Detect which cell encompasses the target text, then output its (x, y) center coordinate. 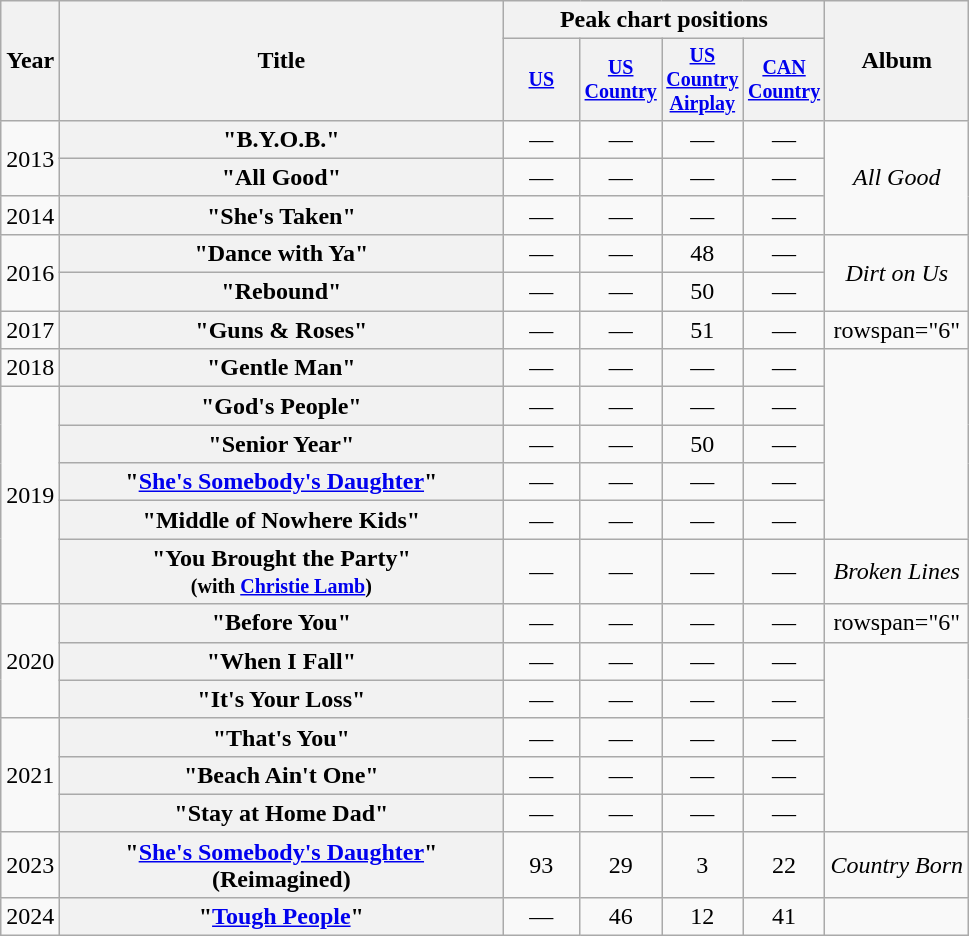
"Middle of Nowhere Kids" (282, 520)
29 (621, 864)
41 (784, 916)
2017 (30, 330)
US Country Airplay (703, 80)
"Before You" (282, 623)
2020 (30, 661)
"It's Your Loss" (282, 699)
"Dance with Ya" (282, 253)
"When I Fall" (282, 661)
51 (703, 330)
"That's You" (282, 737)
Album (897, 61)
"Beach Ain't One" (282, 775)
Dirt on Us (897, 272)
"Senior Year" (282, 444)
CAN Country (784, 80)
Peak chart positions (664, 20)
2023 (30, 864)
US Country (621, 80)
2024 (30, 916)
2014 (30, 215)
46 (621, 916)
Country Born (897, 864)
2016 (30, 272)
"Stay at Home Dad" (282, 813)
12 (703, 916)
"She's Taken" (282, 215)
Broken Lines (897, 572)
22 (784, 864)
2018 (30, 368)
"B.Y.O.B." (282, 139)
93 (542, 864)
"Tough People" (282, 916)
Title (282, 61)
US (542, 80)
Year (30, 61)
"She's Somebody's Daughter" (Reimagined) (282, 864)
"She's Somebody's Daughter" (282, 482)
48 (703, 253)
"Gentle Man" (282, 368)
"You Brought the Party" (with Christie Lamb) (282, 572)
All Good (897, 177)
2019 (30, 496)
2021 (30, 775)
3 (703, 864)
"Rebound" (282, 292)
"God's People" (282, 406)
"Guns & Roses" (282, 330)
"All Good" (282, 177)
2013 (30, 158)
